From the cell containing the given text, extract its center point as [X, Y] coordinate. 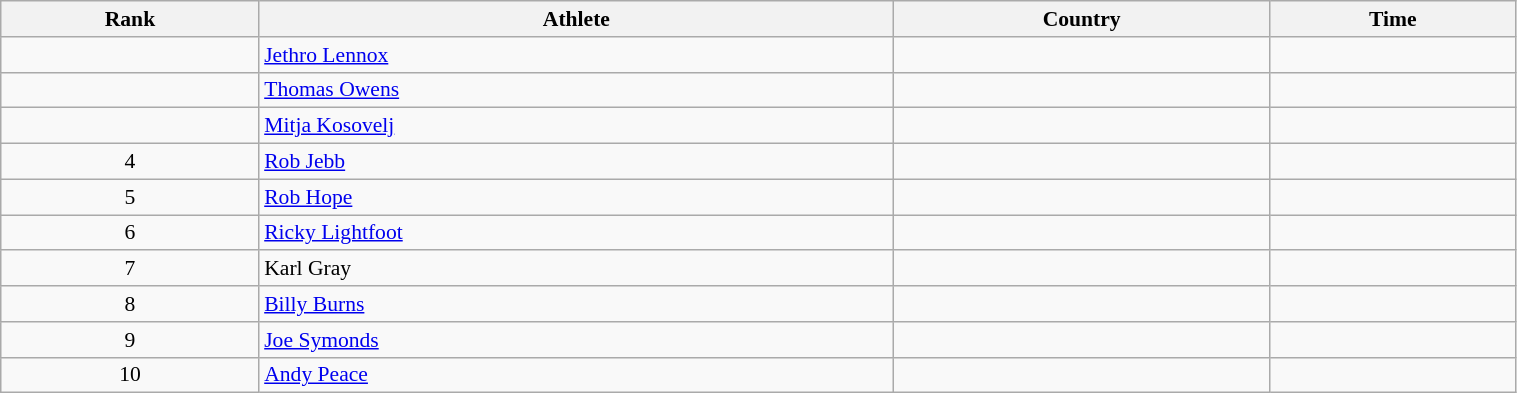
4 [130, 162]
6 [130, 233]
5 [130, 197]
Mitja Kosovelj [576, 126]
Billy Burns [576, 304]
10 [130, 375]
9 [130, 340]
Jethro Lennox [576, 55]
Joe Symonds [576, 340]
Athlete [576, 19]
Andy Peace [576, 375]
Time [1393, 19]
Rob Jebb [576, 162]
Rob Hope [576, 197]
Rank [130, 19]
7 [130, 269]
Thomas Owens [576, 90]
Country [1082, 19]
Karl Gray [576, 269]
8 [130, 304]
Ricky Lightfoot [576, 233]
